Capture the cell that displays the provided text and extract its (x, y) central coordinate. 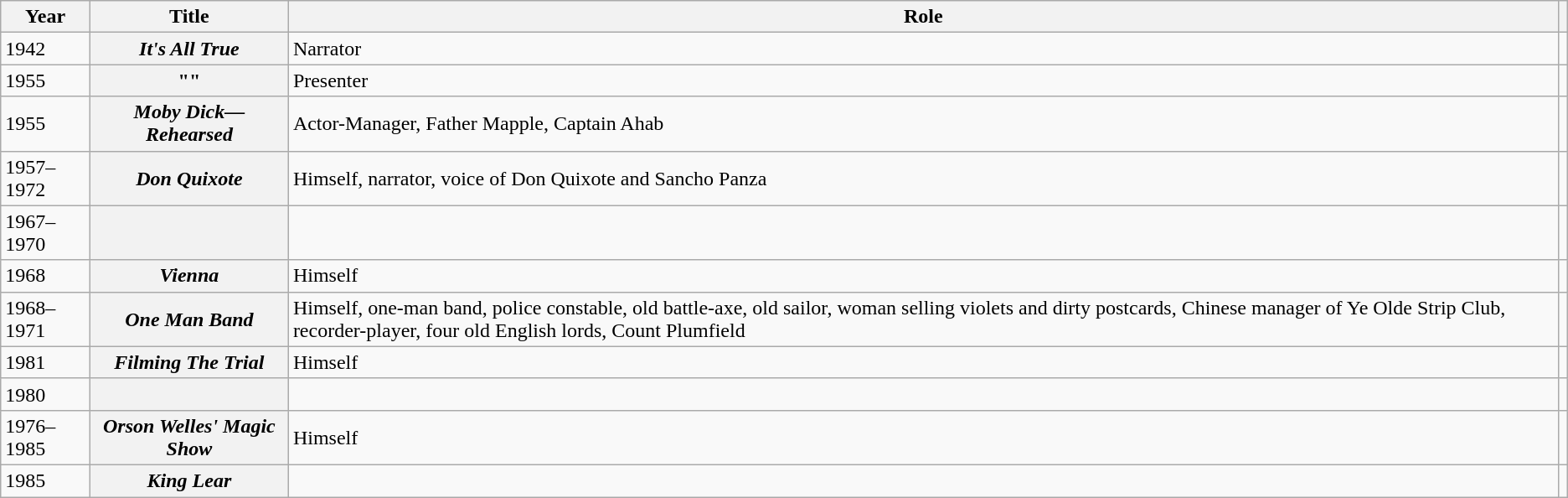
Don Quixote (189, 178)
1980 (45, 394)
Orson Welles' Magic Show (189, 438)
Narrator (923, 49)
1968–1971 (45, 319)
Filming The Trial (189, 362)
1957–1972 (45, 178)
1968 (45, 276)
It's All True (189, 49)
1967–1970 (45, 233)
Title (189, 17)
"" (189, 80)
Year (45, 17)
Himself, narrator, voice of Don Quixote and Sancho Panza (923, 178)
1976–1985 (45, 438)
King Lear (189, 480)
One Man Band (189, 319)
Moby Dick—Rehearsed (189, 124)
1981 (45, 362)
1942 (45, 49)
Actor-Manager, Father Mapple, Captain Ahab (923, 124)
Role (923, 17)
1985 (45, 480)
Vienna (189, 276)
Presenter (923, 80)
